Pinpoint the cell where the given text exists, returning its (X, Y) midpoint coordinate. 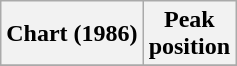
Chart (1986) (72, 34)
Peakposition (189, 34)
